Pinpoint the cell where the given text exists, returning its [X, Y] midpoint coordinate. 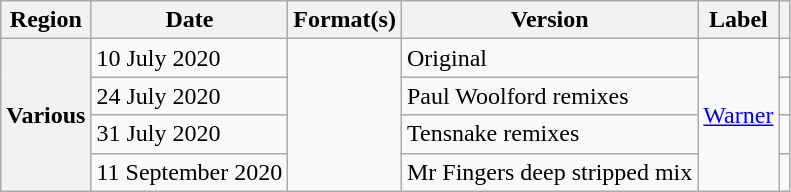
Format(s) [345, 20]
Label [738, 20]
Various [46, 115]
10 July 2020 [190, 58]
Original [549, 58]
Mr Fingers deep stripped mix [549, 172]
Tensnake remixes [549, 134]
Warner [738, 115]
Paul Woolford remixes [549, 96]
Version [549, 20]
11 September 2020 [190, 172]
31 July 2020 [190, 134]
Region [46, 20]
24 July 2020 [190, 96]
Date [190, 20]
